From the cell containing the given text, extract its center point as [X, Y] coordinate. 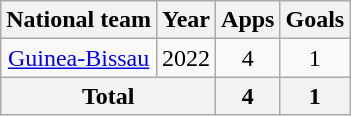
Year [186, 20]
2022 [186, 58]
Total [108, 96]
Apps [248, 20]
Guinea-Bissau [79, 58]
National team [79, 20]
Goals [315, 20]
